Pinpoint the cell where the given text exists, returning its [X, Y] midpoint coordinate. 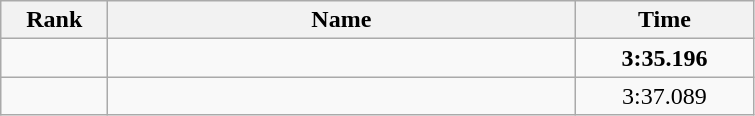
Time [664, 20]
Rank [54, 20]
3:35.196 [664, 58]
Name [342, 20]
3:37.089 [664, 96]
